Provide the [x, y] coordinate of the cell's center where the given text is located.  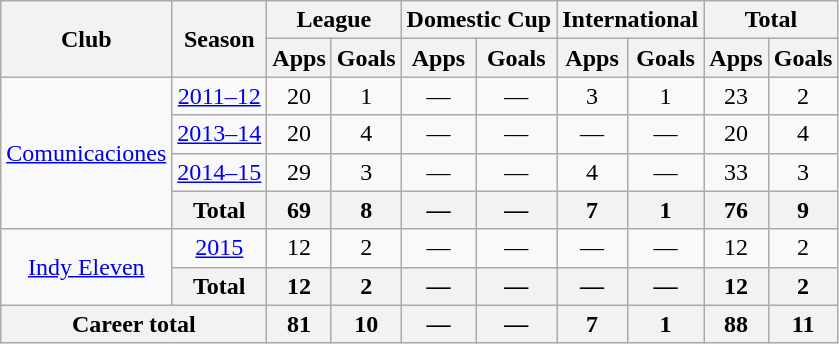
Domestic Cup [479, 20]
10 [366, 324]
33 [736, 172]
8 [366, 210]
23 [736, 96]
76 [736, 210]
League [334, 20]
2013–14 [220, 134]
Comunicaciones [86, 153]
11 [803, 324]
29 [299, 172]
81 [299, 324]
2015 [220, 248]
2011–12 [220, 96]
International [630, 20]
Club [86, 39]
69 [299, 210]
9 [803, 210]
Season [220, 39]
88 [736, 324]
2014–15 [220, 172]
Indy Eleven [86, 267]
Career total [134, 324]
